Search for the cell housing the specified text and yield its [x, y] center coordinate. 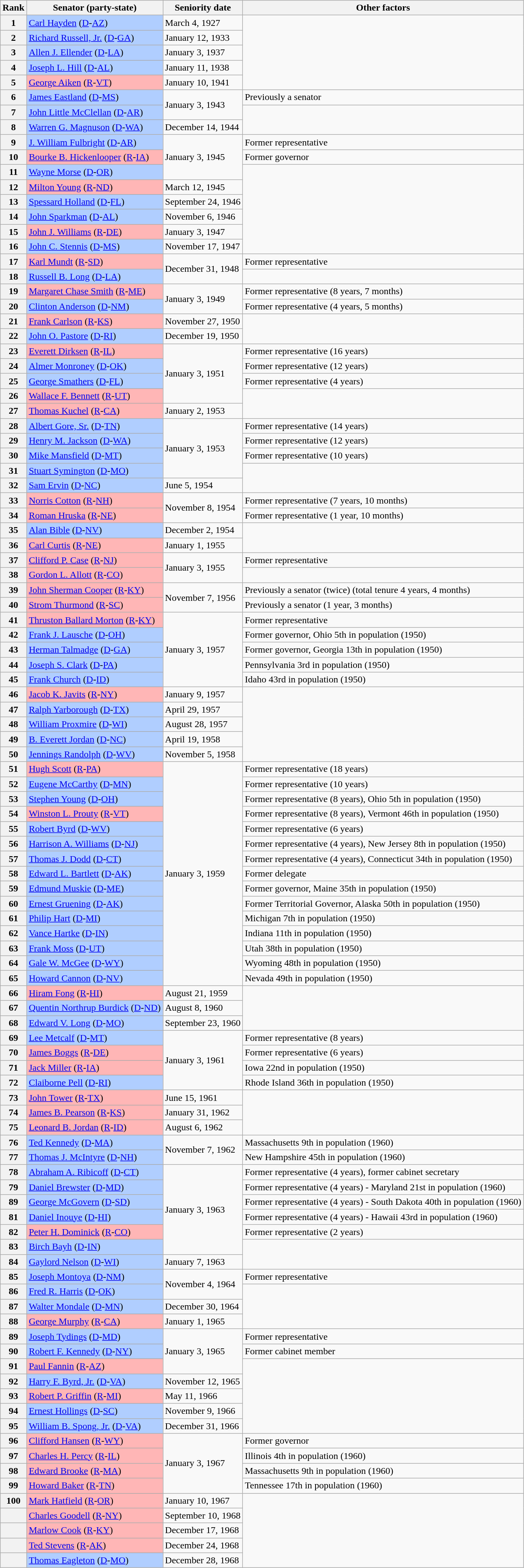
57 [13, 859]
Jacob K. Javits (R-NY) [95, 695]
63 [13, 948]
Daniel Inouye (D-HI) [95, 1217]
New Hampshire 45th in population (1960) [383, 1157]
Iowa 22nd in population (1950) [383, 1068]
April 19, 1958 [203, 739]
31 [13, 471]
Allen J. Ellender (D-LA) [95, 53]
January 3, 1943 [203, 105]
Utah 38th in population (1950) [383, 948]
Edward Brooke (R-MA) [95, 1471]
1 [13, 23]
Thruston Ballard Morton (R-KY) [95, 620]
46 [13, 695]
Robert P. Griffin (R-MI) [95, 1396]
42 [13, 635]
Almer Monroney (D-OK) [95, 366]
Edward V. Long (D-MO) [95, 1023]
14 [13, 217]
January 10, 1967 [203, 1501]
Former representative (8 years), Ohio 5th in population (1950) [383, 799]
Former cabinet member [383, 1351]
Former representative (4 years, 5 months) [383, 306]
January 3, 1963 [203, 1210]
48 [13, 724]
Other factors [383, 8]
January 12, 1933 [203, 38]
Frank Church (D-ID) [95, 680]
Former representative (4 years) - Hawaii 43rd in population (1960) [383, 1217]
Former representative (8 years), Vermont 46th in population (1950) [383, 814]
Hiram Fong (R-HI) [95, 993]
Lee Metcalf (D-MT) [95, 1038]
James B. Pearson (R-KS) [95, 1112]
January 1, 1955 [203, 545]
Clifford Hansen (R-WY) [95, 1441]
November 27, 1950 [203, 321]
Senator (party-state) [95, 8]
Former representative (4 years), former cabinet secretary [383, 1172]
15 [13, 232]
Carl Hayden (D-AZ) [95, 23]
20 [13, 306]
James Eastland (D-MS) [95, 97]
Leonard B. Jordan (R-ID) [95, 1127]
Seniority date [203, 8]
Warren G. Magnuson (D-WA) [95, 127]
August 28, 1957 [203, 724]
January 3, 1949 [203, 299]
30 [13, 456]
100 [13, 1501]
Carl Curtis (R-NE) [95, 545]
Former representative (4 years), New Jersey 8th in population (1950) [383, 844]
3 [13, 53]
58 [13, 873]
18 [13, 276]
77 [13, 1157]
Former representative (8 years) [383, 1038]
82 [13, 1232]
9 [13, 142]
William B. Spong, Jr. (D-VA) [95, 1426]
Former governor, Georgia 13th in population (1950) [383, 649]
March 12, 1945 [203, 187]
59 [13, 888]
Indiana 11th in population (1950) [383, 933]
Mark Hatfield (R-OR) [95, 1501]
83 [13, 1247]
George Murphy (R-CA) [95, 1321]
James Boggs (R-DE) [95, 1053]
81 [13, 1217]
George Smathers (D-FL) [95, 381]
Thomas Eagleton (D-MO) [95, 1560]
71 [13, 1068]
January 10, 1941 [203, 82]
64 [13, 963]
Former representative (4 years) [383, 381]
36 [13, 545]
29 [13, 441]
Albert Gore, Sr. (D-TN) [95, 426]
January 3, 1961 [203, 1060]
44 [13, 665]
Howard Baker (R-TN) [95, 1486]
23 [13, 351]
January 11, 1938 [203, 67]
Stephen Young (D-OH) [95, 799]
Peter H. Dominick (R-CO) [95, 1232]
December 2, 1954 [203, 530]
94 [13, 1411]
January 7, 1963 [203, 1262]
11 [13, 172]
August 21, 1959 [203, 993]
91 [13, 1366]
Marlow Cook (R-KY) [95, 1530]
Former representative (8 years, 7 months) [383, 291]
December 17, 1968 [203, 1530]
December 24, 1968 [203, 1545]
January 3, 1957 [203, 649]
Winston L. Prouty (R-VT) [95, 814]
August 8, 1960 [203, 1008]
95 [13, 1426]
Joseph Montoya (D-NM) [95, 1277]
Milton Young (R-ND) [95, 187]
Wayne Morse (D-OR) [95, 172]
Hugh Scott (R-PA) [95, 769]
54 [13, 814]
92 [13, 1381]
Ernest Gruening (D-AK) [95, 903]
John Sparkman (D-AL) [95, 217]
Thomas Kuchel (R-CA) [95, 411]
69 [13, 1038]
November 12, 1965 [203, 1381]
27 [13, 411]
December 19, 1950 [203, 336]
65 [13, 978]
January 3, 1937 [203, 53]
B. Everett Jordan (D-NC) [95, 739]
86 [13, 1292]
88 [13, 1321]
April 29, 1957 [203, 709]
47 [13, 709]
75 [13, 1127]
Edmund Muskie (D-ME) [95, 888]
Henry M. Jackson (D-WA) [95, 441]
John C. Stennis (D-MS) [95, 247]
J. William Fulbright (D-AR) [95, 142]
August 6, 1962 [203, 1127]
May 11, 1966 [203, 1396]
Paul Fannin (R-AZ) [95, 1366]
28 [13, 426]
8 [13, 127]
74 [13, 1112]
68 [13, 1023]
87 [13, 1306]
97 [13, 1456]
Previously a senator (twice) (total tenure 4 years, 4 months) [383, 590]
Charles H. Percy (R-IL) [95, 1456]
2 [13, 38]
51 [13, 769]
Ted Kennedy (D-MA) [95, 1142]
December 14, 1944 [203, 127]
Previously a senator (1 year, 3 months) [383, 605]
Vance Hartke (D-IN) [95, 933]
Former representative (16 years) [383, 351]
Pennsylvania 3rd in population (1950) [383, 665]
Former representative (4 years), Connecticut 34th in population (1950) [383, 859]
January 3, 1945 [203, 157]
Former Territorial Governor, Alaska 50th in population (1950) [383, 903]
16 [13, 247]
Eugene McCarthy (D-MN) [95, 784]
24 [13, 366]
Wallace F. Bennett (R-UT) [95, 396]
56 [13, 844]
Ted Stevens (R-AK) [95, 1545]
Joseph L. Hill (D-AL) [95, 67]
Previously a senator [383, 97]
November 5, 1958 [203, 754]
Abraham A. Ribicoff (D-CT) [95, 1172]
33 [13, 500]
Everett Dirksen (R-IL) [95, 351]
Michigan 7th in population (1950) [383, 919]
January 1, 1965 [203, 1321]
Harry F. Byrd, Jr. (D-VA) [95, 1381]
62 [13, 933]
Howard Cannon (D-NV) [95, 978]
December 28, 1968 [203, 1560]
Former governor, Maine 35th in population (1950) [383, 888]
Spessard Holland (D-FL) [95, 202]
35 [13, 530]
George Aiken (R-VT) [95, 82]
Daniel Brewster (D-MD) [95, 1187]
Former representative (7 years, 10 months) [383, 500]
84 [13, 1262]
Jennings Randolph (D-WV) [95, 754]
78 [13, 1172]
Ralph Yarborough (D-TX) [95, 709]
25 [13, 381]
26 [13, 396]
September 10, 1968 [203, 1515]
John Little McClellan (D-AR) [95, 112]
38 [13, 575]
Russell B. Long (D-LA) [95, 276]
60 [13, 903]
John J. Williams (R-DE) [95, 232]
40 [13, 605]
66 [13, 993]
March 4, 1927 [203, 23]
June 5, 1954 [203, 486]
January 3, 1959 [203, 874]
Former representative (18 years) [383, 769]
Thomas J. Dodd (D-CT) [95, 859]
Thomas J. McIntyre (D-NH) [95, 1157]
Clifford P. Case (R-NJ) [95, 560]
Former representative (1 year, 10 months) [383, 515]
Edward L. Bartlett (D-AK) [95, 873]
Mike Mansfield (D-MT) [95, 456]
January 3, 1967 [203, 1463]
Former governor, Ohio 5th in population (1950) [383, 635]
Walter Mondale (D-MN) [95, 1306]
32 [13, 486]
Gale W. McGee (D-WY) [95, 963]
10 [13, 157]
76 [13, 1142]
45 [13, 680]
John Sherman Cooper (R-KY) [95, 590]
January 3, 1965 [203, 1351]
39 [13, 590]
Philip Hart (D-MI) [95, 919]
Sam Ervin (D-NC) [95, 486]
William Proxmire (D-WI) [95, 724]
Frank J. Lausche (D-OH) [95, 635]
13 [13, 202]
61 [13, 919]
Charles Goodell (R-NY) [95, 1515]
Nevada 49th in population (1950) [383, 978]
52 [13, 784]
Harrison A. Williams (D-NJ) [95, 844]
72 [13, 1082]
79 [13, 1187]
12 [13, 187]
43 [13, 649]
70 [13, 1053]
Norris Cotton (R-NH) [95, 500]
November 7, 1962 [203, 1150]
Birch Bayh (D-IN) [95, 1247]
November 7, 1956 [203, 597]
George McGovern (D-SD) [95, 1202]
41 [13, 620]
Herman Talmadge (D-GA) [95, 649]
Tennessee 17th in population (1960) [383, 1486]
17 [13, 262]
90 [13, 1351]
Alan Bible (D-NV) [95, 530]
Strom Thurmond (R-SC) [95, 605]
Former representative (4 years) - South Dakota 40th in population (1960) [383, 1202]
Quentin Northrup Burdick (D-ND) [95, 1008]
Joseph Tydings (D-MD) [95, 1336]
Former representative (14 years) [383, 426]
January 31, 1962 [203, 1112]
Rhode Island 36th in population (1950) [383, 1082]
37 [13, 560]
Jack Miller (R-IA) [95, 1068]
John Tower (R-TX) [95, 1097]
49 [13, 739]
Robert Byrd (D-WV) [95, 829]
January 3, 1953 [203, 448]
Claiborne Pell (D-RI) [95, 1082]
6 [13, 97]
67 [13, 1008]
Stuart Symington (D-MO) [95, 471]
Karl Mundt (R-SD) [95, 262]
85 [13, 1277]
53 [13, 799]
34 [13, 515]
5 [13, 82]
December 31, 1948 [203, 269]
December 30, 1964 [203, 1306]
73 [13, 1097]
55 [13, 829]
November 17, 1947 [203, 247]
January 3, 1951 [203, 373]
Clinton Anderson (D-NM) [95, 306]
Rank [13, 8]
Joseph S. Clark (D-PA) [95, 665]
Frank Carlson (R-KS) [95, 321]
June 15, 1961 [203, 1097]
98 [13, 1471]
September 24, 1946 [203, 202]
Idaho 43rd in population (1950) [383, 680]
Gordon L. Allott (R-CO) [95, 575]
22 [13, 336]
Gaylord Nelson (D-WI) [95, 1262]
Illinois 4th in population (1960) [383, 1456]
Robert F. Kennedy (D-NY) [95, 1351]
Margaret Chase Smith (R-ME) [95, 291]
7 [13, 112]
November 8, 1954 [203, 508]
November 6, 1946 [203, 217]
Roman Hruska (R-NE) [95, 515]
Wyoming 48th in population (1950) [383, 963]
Former representative (4 years) - Maryland 21st in population (1960) [383, 1187]
Richard Russell, Jr. (D-GA) [95, 38]
John O. Pastore (D-RI) [95, 336]
Ernest Hollings (D-SC) [95, 1411]
Former representative (2 years) [383, 1232]
21 [13, 321]
99 [13, 1486]
Fred R. Harris (D-OK) [95, 1292]
19 [13, 291]
January 3, 1947 [203, 232]
Bourke B. Hickenlooper (R-IA) [95, 157]
4 [13, 67]
December 31, 1966 [203, 1426]
September 23, 1960 [203, 1023]
November 4, 1964 [203, 1284]
January 3, 1955 [203, 568]
93 [13, 1396]
January 9, 1957 [203, 695]
January 2, 1953 [203, 411]
November 9, 1966 [203, 1411]
50 [13, 754]
96 [13, 1441]
Former delegate [383, 873]
Frank Moss (D-UT) [95, 948]
